Provide the (x, y) coordinate of the cell's center where the given text is located.  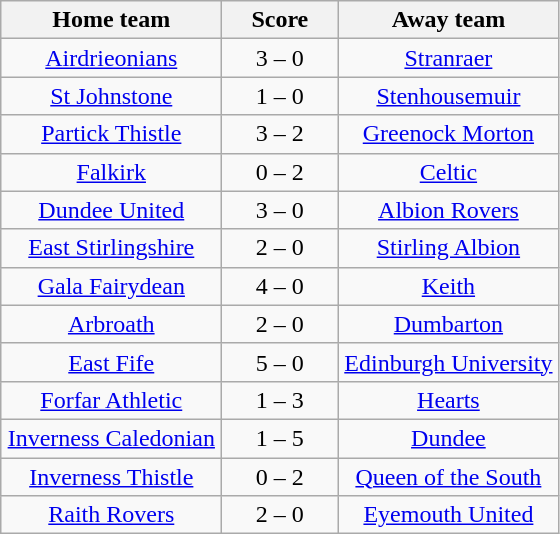
Falkirk (112, 172)
Hearts (448, 400)
Airdrieonians (112, 58)
Albion Rovers (448, 210)
Stirling Albion (448, 248)
Stranraer (448, 58)
Arbroath (112, 324)
Inverness Thistle (112, 477)
Keith (448, 286)
Edinburgh University (448, 362)
5 – 0 (280, 362)
Away team (448, 20)
4 – 0 (280, 286)
Dundee United (112, 210)
Home team (112, 20)
East Fife (112, 362)
Gala Fairydean (112, 286)
Partick Thistle (112, 134)
Queen of the South (448, 477)
Raith Rovers (112, 515)
1 – 0 (280, 96)
Forfar Athletic (112, 400)
Inverness Caledonian (112, 438)
St Johnstone (112, 96)
Dundee (448, 438)
1 – 5 (280, 438)
Score (280, 20)
3 – 2 (280, 134)
Stenhousemuir (448, 96)
Eyemouth United (448, 515)
Dumbarton (448, 324)
Greenock Morton (448, 134)
Celtic (448, 172)
East Stirlingshire (112, 248)
1 – 3 (280, 400)
